Determine the (X, Y) coordinate at the center of the cell enclosing the given text.  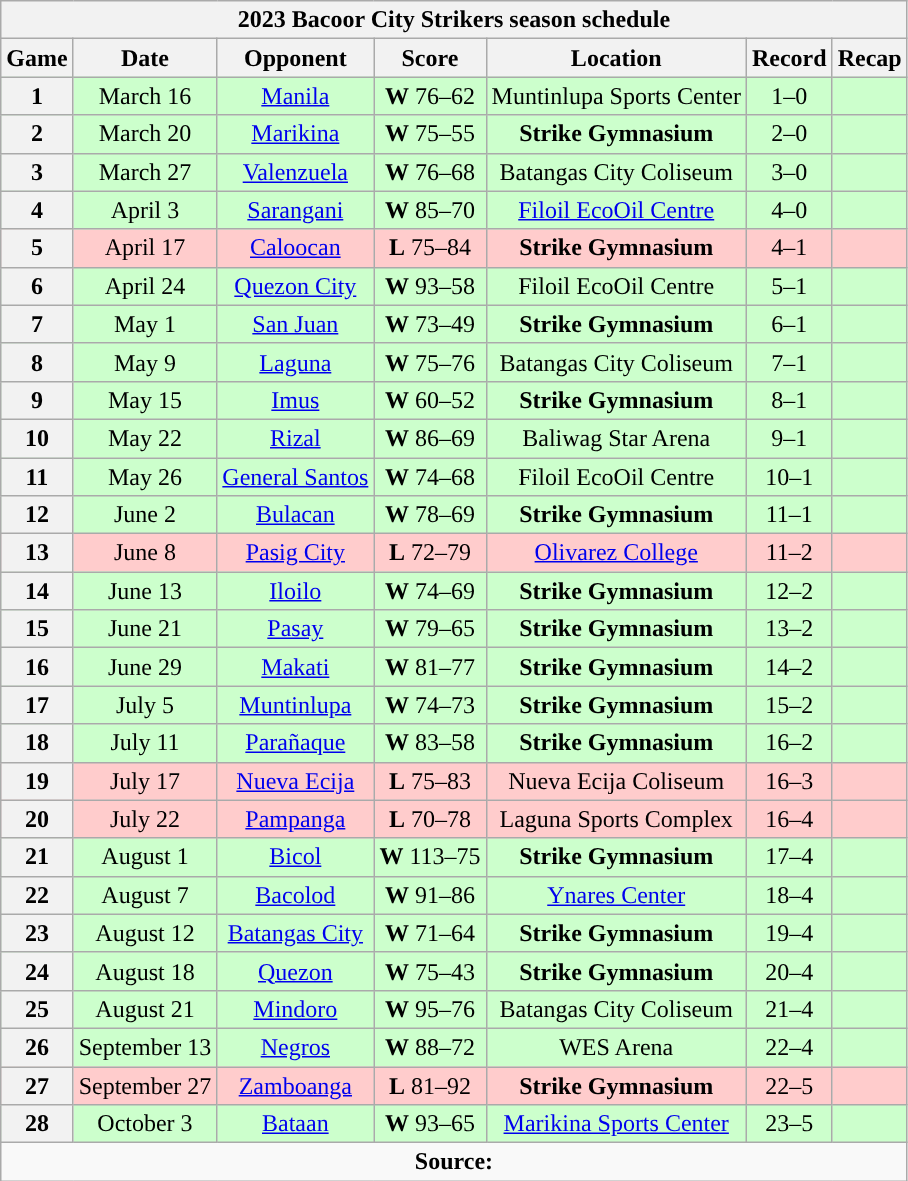
July 5 (145, 705)
4–0 (789, 210)
Rizal (296, 438)
21 (37, 857)
Batangas City (296, 933)
W 73–49 (430, 324)
W 76–62 (430, 96)
April 3 (145, 210)
W 71–64 (430, 933)
July 11 (145, 743)
Nueva Ecija (296, 781)
15–2 (789, 705)
May 15 (145, 400)
W 83–58 (430, 743)
2 (37, 134)
19 (37, 781)
21–4 (789, 1009)
Marikina Sports Center (616, 1124)
Opponent (296, 58)
2–0 (789, 134)
6–1 (789, 324)
26 (37, 1047)
18–4 (789, 895)
5–1 (789, 286)
Negros (296, 1047)
July 17 (145, 781)
20–4 (789, 971)
11–1 (789, 515)
9 (37, 400)
Quezon City (296, 286)
2023 Bacoor City Strikers season schedule (454, 20)
23 (37, 933)
1 (37, 96)
Baliwag Star Arena (616, 438)
W 74–68 (430, 477)
14 (37, 591)
17–4 (789, 857)
Parañaque (296, 743)
October 3 (145, 1124)
Bulacan (296, 515)
Date (145, 58)
May 9 (145, 362)
June 29 (145, 667)
Pasig City (296, 553)
Pampanga (296, 819)
11–2 (789, 553)
September 27 (145, 1085)
16–2 (789, 743)
Zamboanga (296, 1085)
August 7 (145, 895)
Laguna Sports Complex (616, 819)
12 (37, 515)
W 81–77 (430, 667)
W 93–65 (430, 1124)
Ynares Center (616, 895)
Source: (454, 1162)
W 86–69 (430, 438)
Valenzuela (296, 172)
Bicol (296, 857)
15 (37, 629)
16–3 (789, 781)
10 (37, 438)
Makati (296, 667)
August 18 (145, 971)
25 (37, 1009)
W 91–86 (430, 895)
Score (430, 58)
Game (37, 58)
April 24 (145, 286)
14–2 (789, 667)
W 76–68 (430, 172)
Caloocan (296, 248)
Bataan (296, 1124)
W 75–43 (430, 971)
Nueva Ecija Coliseum (616, 781)
July 22 (145, 819)
L 81–92 (430, 1085)
1–0 (789, 96)
3 (37, 172)
May 26 (145, 477)
Manila (296, 96)
Sarangani (296, 210)
17 (37, 705)
May 1 (145, 324)
9–1 (789, 438)
8 (37, 362)
June 13 (145, 591)
W 113–75 (430, 857)
28 (37, 1124)
Marikina (296, 134)
22–5 (789, 1085)
W 88–72 (430, 1047)
20 (37, 819)
Mindoro (296, 1009)
June 2 (145, 515)
Bacolod (296, 895)
13–2 (789, 629)
7 (37, 324)
W 78–69 (430, 515)
16 (37, 667)
13 (37, 553)
September 13 (145, 1047)
W 60–52 (430, 400)
7–1 (789, 362)
Imus (296, 400)
August 21 (145, 1009)
W 85–70 (430, 210)
W 79–65 (430, 629)
22 (37, 895)
WES Arena (616, 1047)
Quezon (296, 971)
June 8 (145, 553)
August 12 (145, 933)
11 (37, 477)
W 95–76 (430, 1009)
W 75–76 (430, 362)
8–1 (789, 400)
Iloilo (296, 591)
L 70–78 (430, 819)
5 (37, 248)
10–1 (789, 477)
19–4 (789, 933)
18 (37, 743)
March 27 (145, 172)
4 (37, 210)
W 74–73 (430, 705)
L 75–83 (430, 781)
12–2 (789, 591)
San Juan (296, 324)
May 22 (145, 438)
Laguna (296, 362)
3–0 (789, 172)
March 20 (145, 134)
L 72–79 (430, 553)
24 (37, 971)
Record (789, 58)
W 75–55 (430, 134)
August 1 (145, 857)
W 93–58 (430, 286)
June 21 (145, 629)
March 16 (145, 96)
April 17 (145, 248)
Location (616, 58)
W 74–69 (430, 591)
4–1 (789, 248)
Olivarez College (616, 553)
22–4 (789, 1047)
23–5 (789, 1124)
Recap (870, 58)
Muntinlupa Sports Center (616, 96)
27 (37, 1085)
6 (37, 286)
Pasay (296, 629)
16–4 (789, 819)
Muntinlupa (296, 705)
L 75–84 (430, 248)
General Santos (296, 477)
